Determine the [x, y] coordinate at the center of the cell enclosing the given text.  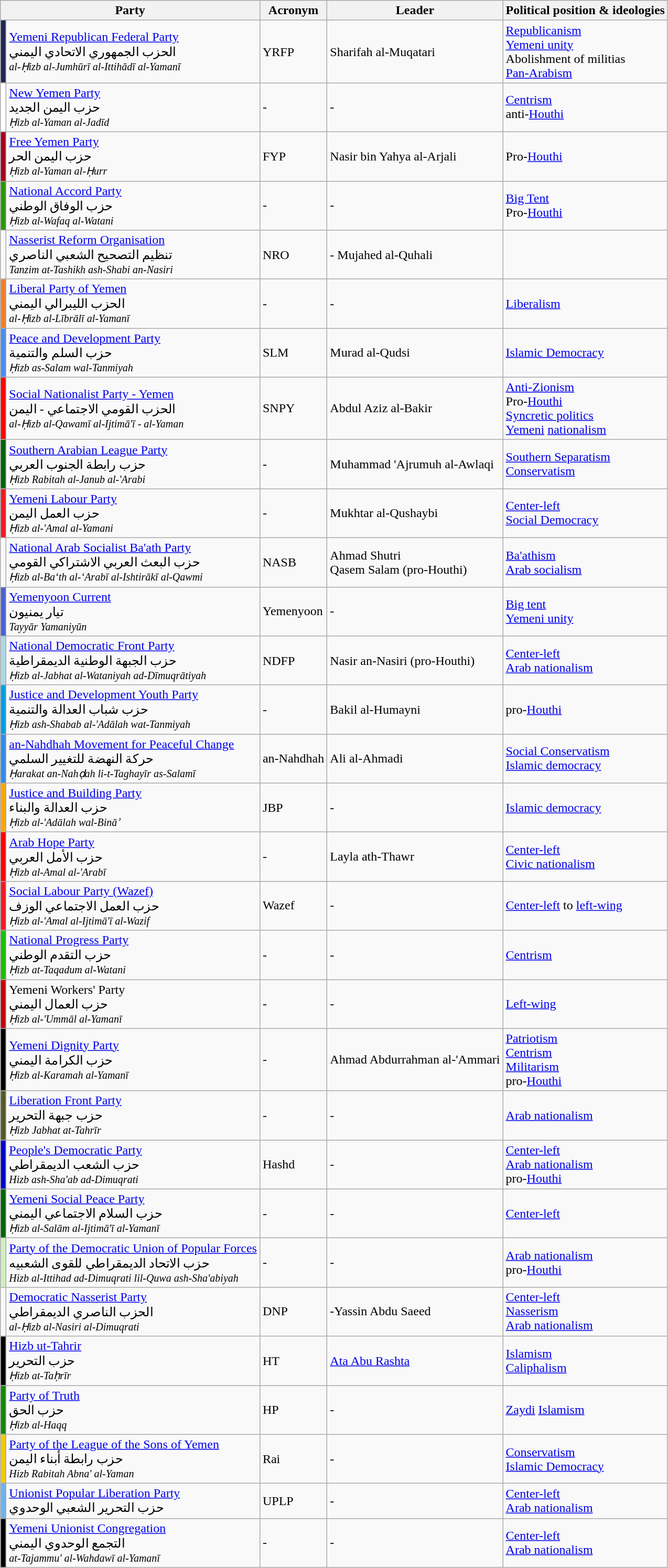
Liberal Party of Yemenالحزب الليبرالي اليمنيal-Ḥizb al-Lībrālī al-Yamanī [133, 304]
Party of the League of the Sons of Yemenحزب رابطة أبناء اليمنHizb Rabitah Abna' al-Yaman [133, 1459]
PatriotismCentrismMilitarismpro-Houthi [585, 1059]
Yemeni Republican Federal Partyالحزب الجمهوري الاتحادي اليمنيal-Ḥizb al-Jumhūrī al-Ittihādī al-Yamanī [133, 51]
YRFP [293, 51]
Bakil al-Humayni [415, 710]
Center-leftCivic nationalism [585, 857]
Yemeni Social Peace Partyحزب السلام الاجتماعي اليمنيḤizb al-Salām al-Ijtimā'ī al-Yamanī [133, 1213]
Peace and Development Partyحزب السلم والتنميةḤizb as-Salam wal-Tanmiyah [133, 353]
RepublicanismYemeni unityAbolishment of militiasPan-Arabism [585, 51]
Unionist Popular Liberation Partyحزب التحرير الشعبي الوحدوي [133, 1501]
JBP [293, 808]
Justice and Building Partyحزب العدالة والبناءḤizb al-'Adālah wal-Bināʾ [133, 808]
Hizb ut-Tahrirحزب التحريرḤizb at-Taḥrīr [133, 1361]
Sharifah al-Muqatari [415, 51]
Centrism [585, 955]
Center-left to left-wing [585, 906]
National Democratic Front Partyحزب الجبهة الوطنية الديمقراطيةḤizb al-Jabhat al-Wataniyah ad-Dīmuqrātiyah [133, 661]
Pro-Houthi [585, 156]
Democratic Nasserist Partyالحزب الناصري الديمقراطيal-Ḥizb al-Nasiri al-Dimuqrati [133, 1312]
Ali al-Ahmadi [415, 759]
an-Nahdhah [293, 759]
HP [293, 1410]
UPLP [293, 1501]
Rai [293, 1459]
Muhammad 'Ajrumuh al-Awlaqi [415, 464]
Islamic Democracy [585, 353]
Acronym [293, 10]
Islamic democracy [585, 808]
National Arab Socialist Ba'ath Partyحزب البعث العربي الاشتراكي القوميḤizb al-Ba‘th al-‘Arabī al-Ishtirākī al-Qawmi [133, 562]
Yemenyoon [293, 611]
Leader [415, 10]
DNP [293, 1312]
Arab Hope Partyحزب الأمل العربيḤizb al-Amal al-'Arabī [133, 857]
-Yassin Abdu Saeed [415, 1312]
Big TentPro-Houthi [585, 206]
Zaydi Islamism [585, 1410]
Social Labour Party (Wazef)حزب العمل الاجتماعي الوزفḤizb al-'Amal al-Ijtimā'ī al-Wazif [133, 906]
Yemeni Unionist Congregationالتجمع الوحدوي اليمنيat-Tajammu' al-Wahdawī al-Yamanī [133, 1543]
Political position & ideologies [585, 10]
Liberation Front Partyحزب جبهة التحريرḤizb Jabhat at-Tahrīr [133, 1115]
IslamismCaliphalism [585, 1361]
Ahmad ShutriQasem Salam (pro-Houthi) [415, 562]
Big tentYemeni unity [585, 611]
Yemenyoon Currentتيار يمنيونTayyār Yamaniyūn [133, 611]
Free Yemen Partyحزب اليمن الحرḤizb al-Yaman al-Ḥurr [133, 156]
Left-wing [585, 1004]
Center-leftNasserismArab nationalism [585, 1312]
Yemeni Labour Partyحزب العمل اليمنḤizb al-'Amal al-Yamani [133, 513]
Nasir bin Yahya al-Arjali [415, 156]
Center-leftArab nationalismpro-Houthi [585, 1165]
FYP [293, 156]
National Progress Partyحزب التقدم الوطنيḤizb at-Taqadum al-Watani [133, 955]
pro-Houthi [585, 710]
New Yemen Partyحزب اليمن الجديدḤizb al-Yaman al-Jadīd [133, 108]
Yemeni Workers' Partyحزب العمال اليمنيḤizb al-'Ummāl al-Yamanī [133, 1004]
Southern Arabian League Partyحزب رابطة الجنوب العربيḤizb Rabitah al-Janub al-'Arabi [133, 464]
Center-leftSocial Democracy [585, 513]
Layla ath-Thawr [415, 857]
Abdul Aziz al-Bakir [415, 408]
National Accord Partyحزب الوفاق الوطنيḤizb al-Wafaq al-Watani [133, 206]
Ata Abu Rashta [415, 1361]
Wazef [293, 906]
Social Nationalist Party - Yemenالحزب القومي الاجتماعي - اليمنal-Ḥizb al-Qawamī al-Ijtimā'ī - al-Yaman [133, 408]
Nasir an-Nasiri (pro-Houthi) [415, 661]
People's Democratic Partyحزب الشعب الديمقراطيHizb ash-Sha'ab ad-Dimuqrati [133, 1165]
Center-left [585, 1213]
Anti-ZionismPro-HouthiSyncretic politicsYemeni nationalism [585, 408]
ConservatismIslamic Democracy [585, 1459]
Southern SeparatismConservatism [585, 464]
SNPY [293, 408]
Party of the Democratic Union of Popular Forcesحزب الاتحاد الديمقراطي للقوى الشعبيهHizb al-Ittihad ad-Dimuqrati lil-Quwa ash-Sha'abiyah [133, 1263]
Party of Truthحزب الحقḤizb al-Haqq [133, 1410]
Ba'athismArab socialism [585, 562]
NDFP [293, 661]
HT [293, 1361]
Mukhtar al-Qushaybi [415, 513]
Party [130, 10]
Nasserist Reform Organisationتنظيم التصحيح الشعبي الناصريTanzim at-Tashikh ash-Shabi an-Nasiri [133, 255]
NASB [293, 562]
Social ConservatismIslamic democracy [585, 759]
Hashd [293, 1165]
Arab nationalismpro-Houthi [585, 1263]
Yemeni Dignity Partyحزب الكرامة اليمنيḤizb al-Karamah al-Yamanī [133, 1059]
NRO [293, 255]
Justice and Development Youth Partyحزب شباب العدالة والتنميةḤizb ash-Shabab al-'Adālah wat-Tanmiyah [133, 710]
Murad al-Qudsi [415, 353]
Arab nationalism [585, 1115]
an-Nahdhah Movement for Peaceful Changeحركة النهضة للتغيير السلميḤarakat an-Nahḍah li-t-Taghayīr as-Salamī [133, 759]
Centrismanti-Houthi [585, 108]
Ahmad Abdurrahman al-'Ammari [415, 1059]
SLM [293, 353]
- Mujahed al-Quhali [415, 255]
Liberalism [585, 304]
